Identify which cell holds the provided text, then report its [X, Y] central coordinate. 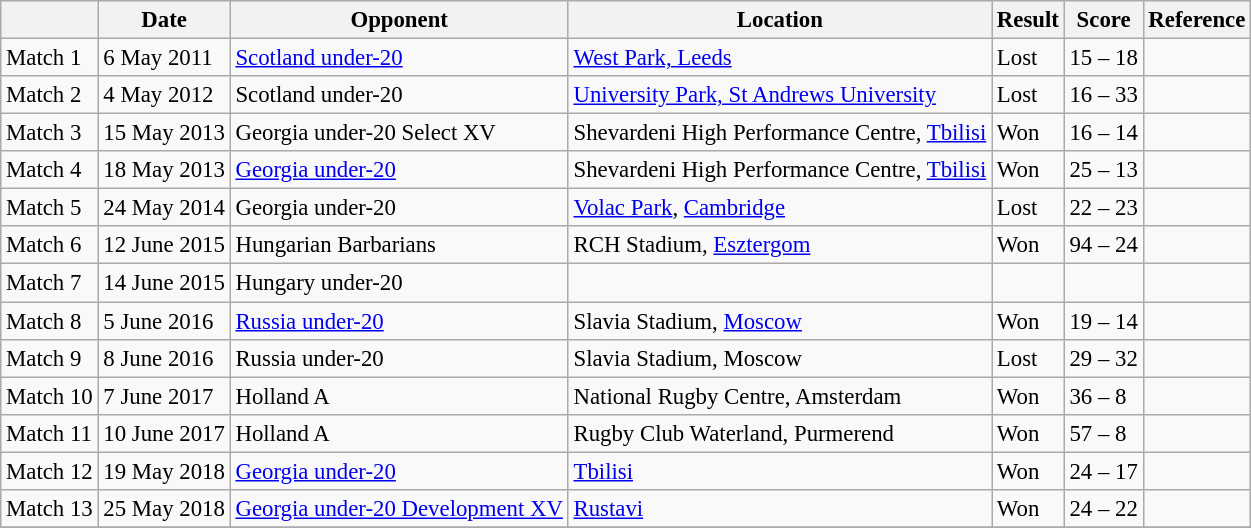
12 June 2015 [164, 245]
Match 4 [50, 170]
36 – 8 [1104, 396]
22 – 23 [1104, 208]
Opponent [399, 20]
16 – 14 [1104, 133]
Date [164, 20]
57 – 8 [1104, 433]
8 June 2016 [164, 358]
West Park, Leeds [780, 58]
15 May 2013 [164, 133]
24 May 2014 [164, 208]
Result [1028, 20]
25 – 13 [1104, 170]
Rugby Club Waterland, Purmerend [780, 433]
Tbilisi [780, 471]
16 – 33 [1104, 95]
University Park, St Andrews University [780, 95]
94 – 24 [1104, 245]
Hungarian Barbarians [399, 245]
19 May 2018 [164, 471]
Georgia under-20 Development XV [399, 509]
Score [1104, 20]
Georgia under-20 Select XV [399, 133]
29 – 32 [1104, 358]
National Rugby Centre, Amsterdam [780, 396]
19 – 14 [1104, 321]
Match 5 [50, 208]
24 – 17 [1104, 471]
Hungary under-20 [399, 283]
6 May 2011 [164, 58]
Rustavi [780, 509]
Match 8 [50, 321]
Match 11 [50, 433]
5 June 2016 [164, 321]
Match 10 [50, 396]
Match 6 [50, 245]
Match 9 [50, 358]
Reference [1197, 20]
Match 3 [50, 133]
24 – 22 [1104, 509]
25 May 2018 [164, 509]
4 May 2012 [164, 95]
Match 7 [50, 283]
Match 12 [50, 471]
Location [780, 20]
18 May 2013 [164, 170]
RCH Stadium, Esztergom [780, 245]
7 June 2017 [164, 396]
14 June 2015 [164, 283]
Match 2 [50, 95]
Match 1 [50, 58]
Match 13 [50, 509]
10 June 2017 [164, 433]
Volac Park, Cambridge [780, 208]
15 – 18 [1104, 58]
